Find where the given text appears and provide that cell's center as [X, Y] coordinate. 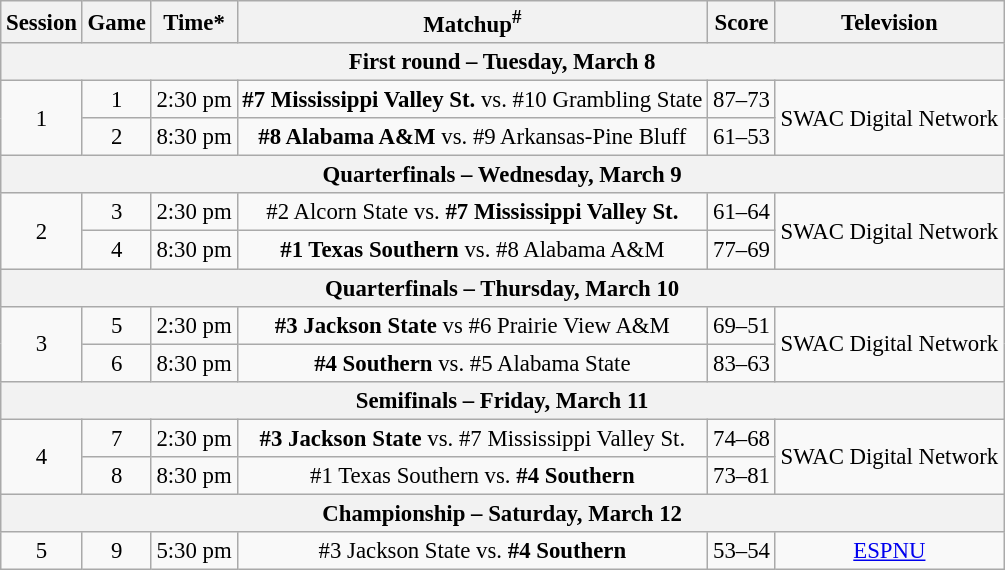
9 [116, 551]
5:30 pm [194, 551]
#4 Southern vs. #5 Alabama State [472, 363]
83–63 [742, 363]
Championship – Saturday, March 12 [502, 513]
#1 Texas Southern vs. #8 Alabama A&M [472, 250]
Quarterfinals – Thursday, March 10 [502, 288]
#3 Jackson State vs. #4 Southern [472, 551]
#7 Mississippi Valley St. vs. #10 Grambling State [472, 100]
Session [42, 22]
#8 Alabama A&M vs. #9 Arkansas-Pine Bluff [472, 137]
Game [116, 22]
Matchup# [472, 22]
Quarterfinals – Wednesday, March 9 [502, 175]
53–54 [742, 551]
7 [116, 438]
#2 Alcorn State vs. #7 Mississippi Valley St. [472, 213]
87–73 [742, 100]
First round – Tuesday, March 8 [502, 62]
Time* [194, 22]
73–81 [742, 476]
6 [116, 363]
Semifinals – Friday, March 11 [502, 400]
74–68 [742, 438]
69–51 [742, 325]
Television [889, 22]
61–53 [742, 137]
#3 Jackson State vs #6 Prairie View A&M [472, 325]
61–64 [742, 213]
ESPNU [889, 551]
77–69 [742, 250]
8 [116, 476]
#3 Jackson State vs. #7 Mississippi Valley St. [472, 438]
#1 Texas Southern vs. #4 Southern [472, 476]
Score [742, 22]
